Pinpoint the cell where the given text exists, returning its (X, Y) midpoint coordinate. 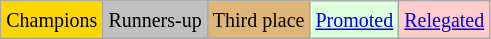
Third place (258, 20)
Promoted (354, 20)
Runners-up (155, 20)
Relegated (444, 20)
Champions (52, 20)
